Return [x, y] of the center of cell containing provided text 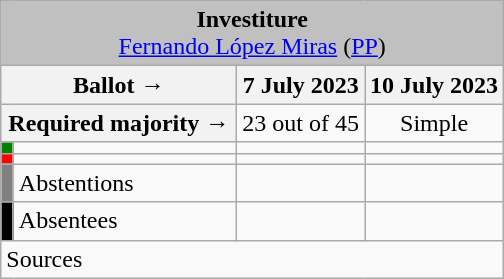
InvestitureFernando López Miras (PP) [252, 34]
7 July 2023 [301, 85]
23 out of 45 [301, 123]
Absentees [125, 221]
Sources [252, 259]
Abstentions [125, 183]
10 July 2023 [434, 85]
Simple [434, 123]
Ballot → [119, 85]
Required majority → [119, 123]
